Find where the given text appears and provide that cell's center as (X, Y) coordinate. 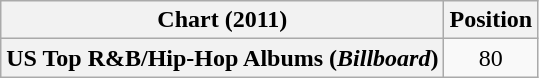
80 (491, 58)
Chart (2011) (222, 20)
US Top R&B/Hip-Hop Albums (Billboard) (222, 58)
Position (491, 20)
